Extract the (x, y) coordinate from the center of the cell holding the provided text.  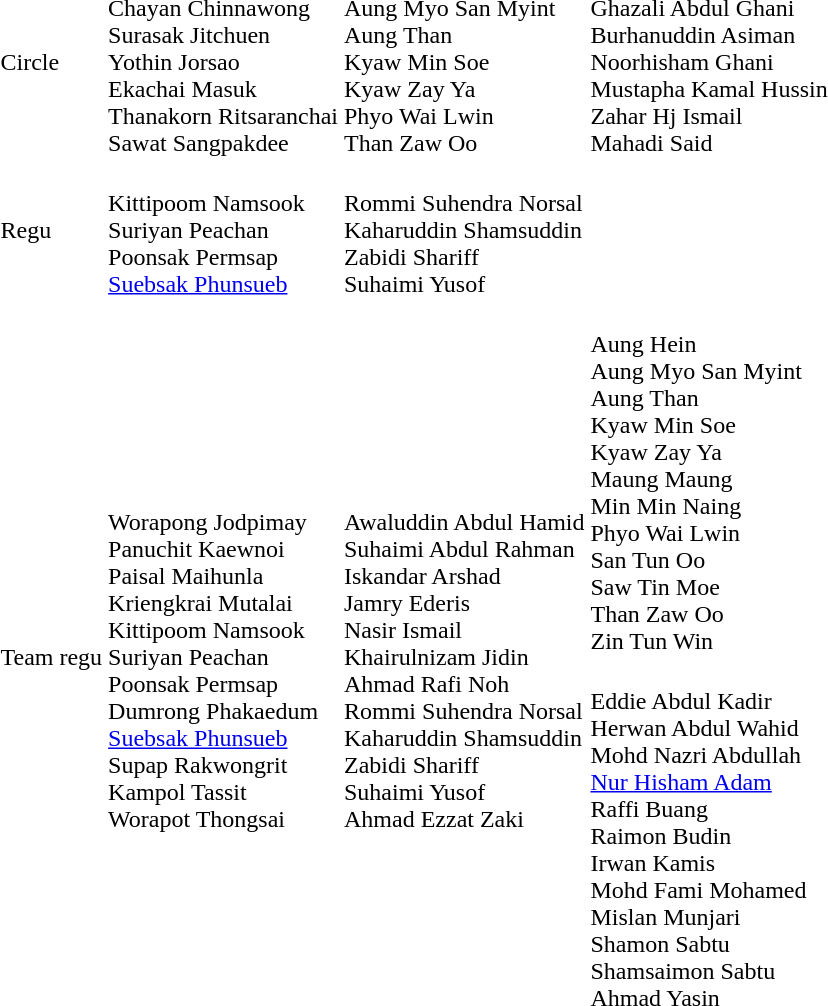
Kittipoom NamsookSuriyan PeachanPoonsak PermsapSuebsak Phunsueb (224, 230)
Rommi Suhendra NorsalKaharuddin ShamsuddinZabidi ShariffSuhaimi Yusof (464, 230)
